Capture the cell that displays the provided text and extract its (x, y) central coordinate. 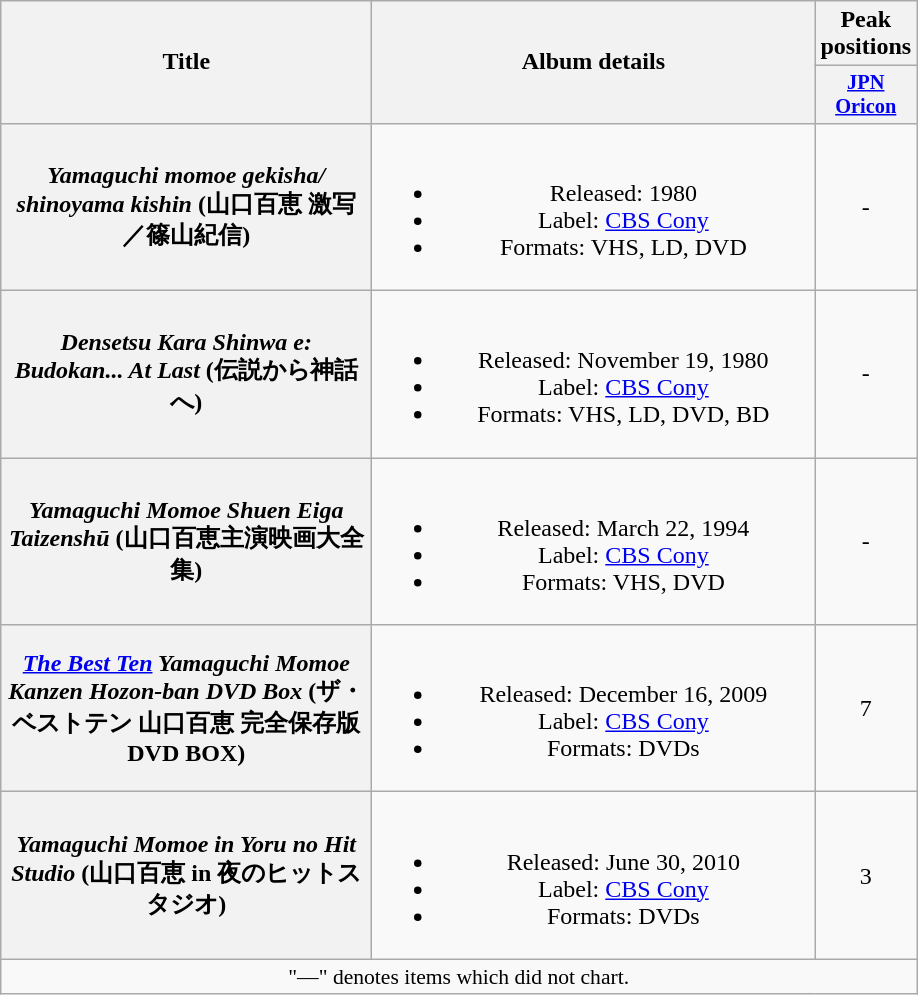
Released: December 16, 2009Label: CBS ConyFormats: DVDs (594, 708)
Yamaguchi Momoe in Yoru no Hit Studio (山口百恵 in 夜のヒットスタジオ) (186, 876)
Released: November 19, 1980Label: CBS ConyFormats: VHS, LD, DVD, BD (594, 374)
3 (866, 876)
Released: June 30, 2010Label: CBS ConyFormats: DVDs (594, 876)
Album details (594, 62)
Yamaguchi Momoe Shuen Eiga Taizenshū (山口百恵主演映画大全集) (186, 542)
Densetsu Kara Shinwa e: Budokan... At Last (伝説から神話へ) (186, 374)
JPNOricon (866, 95)
Peak positions (866, 34)
The Best Ten Yamaguchi Momoe Kanzen Hozon-ban DVD Box (ザ・ベストテン 山口百恵 完全保存版 DVD BOX) (186, 708)
Title (186, 62)
Released: March 22, 1994Label: CBS ConyFormats: VHS, DVD (594, 542)
Yamaguchi momoe gekisha/ shinoyama kishin (山口百恵 激写／篠山紀信) (186, 206)
7 (866, 708)
"—" denotes items which did not chart. (459, 977)
Released: 1980Label: CBS ConyFormats: VHS, LD, DVD (594, 206)
